Determine the [X, Y] coordinate at the center of the cell enclosing the given text.  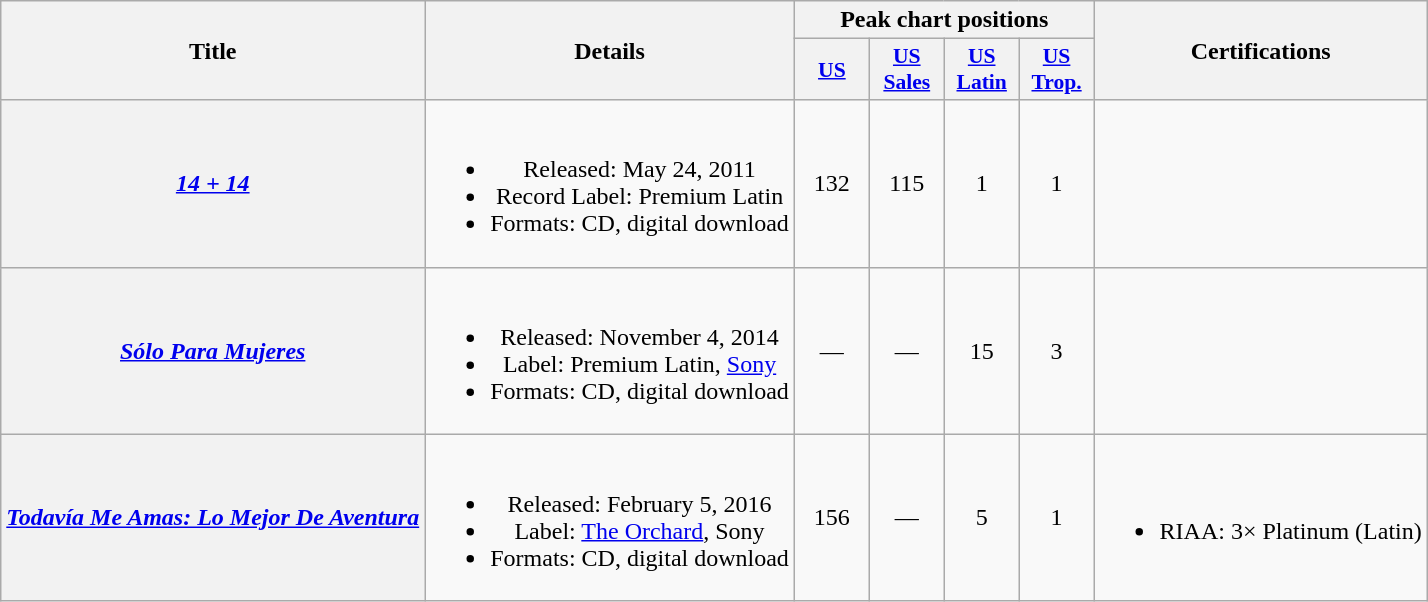
115 [906, 184]
Peak chart positions [944, 20]
156 [832, 518]
Released: February 5, 2016Label: The Orchard, SonyFormats: CD, digital download [610, 518]
Sólo Para Mujeres [213, 350]
Title [213, 50]
US [832, 70]
132 [832, 184]
RIAA: 3× Platinum (Latin) [1260, 518]
USTrop. [1056, 70]
USLatin [982, 70]
Released: November 4, 2014Label: Premium Latin, SonyFormats: CD, digital download [610, 350]
Details [610, 50]
15 [982, 350]
3 [1056, 350]
Certifications [1260, 50]
Todavía Me Amas: Lo Mejor De Aventura [213, 518]
Released: May 24, 2011Record Label: Premium LatinFormats: CD, digital download [610, 184]
USSales [906, 70]
5 [982, 518]
14 + 14 [213, 184]
